Pinpoint the cell where the given text exists, returning its [x, y] midpoint coordinate. 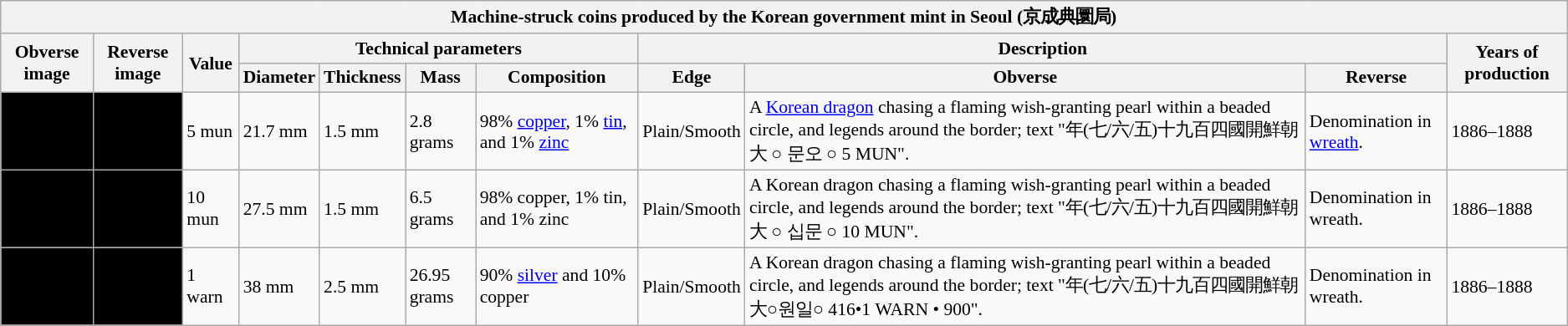
21.7 mm [279, 132]
26.95 grams [441, 286]
Reverse image [137, 64]
A Korean dragon chasing a flaming wish-granting pearl within a beaded circle, and legends around the border; text "年(七/六/五)十九百四國開鮮朝大 ○ 십문 ○ 10 MUN". [1025, 209]
Thickness [363, 78]
A Korean dragon chasing a flaming wish-granting pearl within a beaded circle, and legends around the border; text "年(七/六/五)十九百四國開鮮朝大 ○ 문오 ○ 5 MUN". [1025, 132]
2.5 mm [363, 286]
5 mun [211, 132]
38 mm [279, 286]
Diameter [279, 78]
Machine-struck coins produced by the Korean government mint in Seoul (京成典圜局) [784, 17]
27.5 mm [279, 209]
Description [1042, 48]
Composition [557, 78]
1 warn [211, 286]
Mass [441, 78]
Value [211, 64]
Reverse [1376, 78]
Obverse [1025, 78]
Obverse image [47, 64]
10 mun [211, 209]
Edge [692, 78]
6.5 grams [441, 209]
90% silver and 10% copper [557, 286]
2.8 grams [441, 132]
Years of production [1507, 64]
Technical parameters [438, 48]
